Return the (X, Y) coordinate for the center point of the cell that contains the specified text.  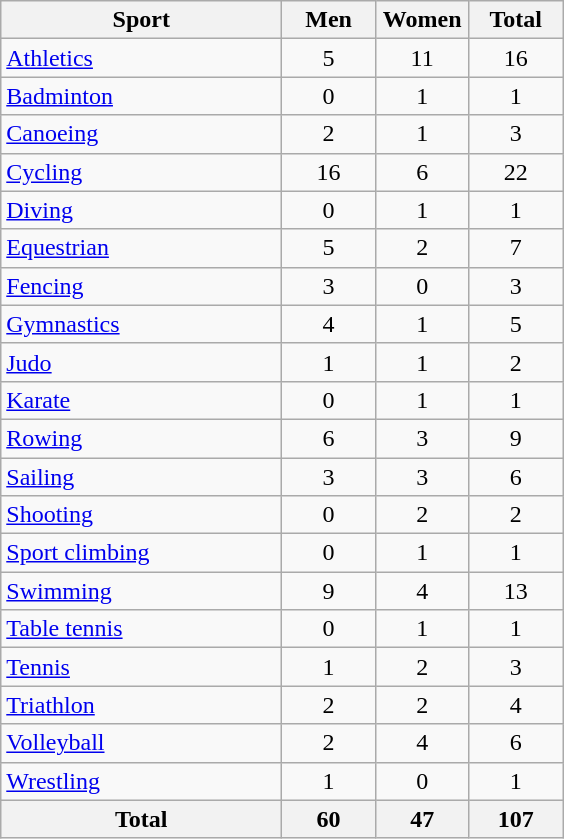
7 (516, 248)
Equestrian (142, 248)
Sport climbing (142, 553)
Shooting (142, 515)
60 (329, 819)
Table tennis (142, 629)
22 (516, 172)
Canoeing (142, 134)
Triathlon (142, 705)
Wrestling (142, 781)
Women (422, 20)
13 (516, 591)
Sport (142, 20)
Sailing (142, 477)
11 (422, 58)
Men (329, 20)
Gymnastics (142, 324)
47 (422, 819)
Swimming (142, 591)
Karate (142, 400)
Badminton (142, 96)
Diving (142, 210)
Fencing (142, 286)
Cycling (142, 172)
Rowing (142, 438)
Judo (142, 362)
Volleyball (142, 743)
107 (516, 819)
Tennis (142, 667)
Athletics (142, 58)
